Locate the cell with the specified text and output its [X, Y] center coordinate. 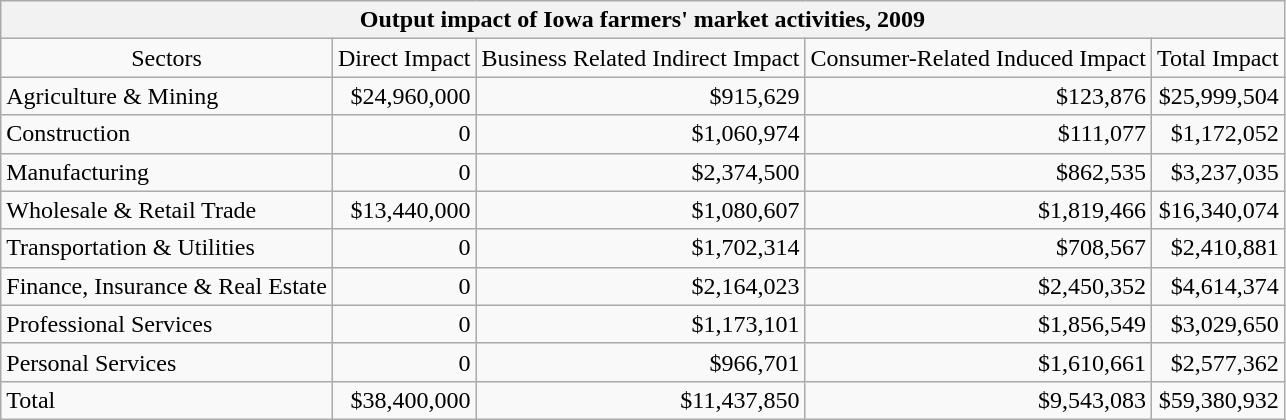
$1,702,314 [640, 248]
Direct Impact [404, 58]
$1,610,661 [978, 362]
$2,450,352 [978, 286]
$38,400,000 [404, 400]
$1,819,466 [978, 210]
Construction [167, 134]
$1,080,607 [640, 210]
$3,029,650 [1218, 324]
$3,237,035 [1218, 172]
$24,960,000 [404, 96]
$2,410,881 [1218, 248]
Output impact of Iowa farmers' market activities, 2009 [642, 20]
$966,701 [640, 362]
Personal Services [167, 362]
$1,173,101 [640, 324]
$1,856,549 [978, 324]
Agriculture & Mining [167, 96]
$13,440,000 [404, 210]
Consumer-Related Induced Impact [978, 58]
Total Impact [1218, 58]
$16,340,074 [1218, 210]
$1,172,052 [1218, 134]
$59,380,932 [1218, 400]
$915,629 [640, 96]
$862,535 [978, 172]
Sectors [167, 58]
$2,374,500 [640, 172]
Wholesale & Retail Trade [167, 210]
Professional Services [167, 324]
$123,876 [978, 96]
Finance, Insurance & Real Estate [167, 286]
$2,577,362 [1218, 362]
$111,077 [978, 134]
$25,999,504 [1218, 96]
Business Related Indirect Impact [640, 58]
$2,164,023 [640, 286]
$1,060,974 [640, 134]
$708,567 [978, 248]
Manufacturing [167, 172]
Transportation & Utilities [167, 248]
Total [167, 400]
$11,437,850 [640, 400]
$4,614,374 [1218, 286]
$9,543,083 [978, 400]
